Find where the given text appears and provide that cell's center as (x, y) coordinate. 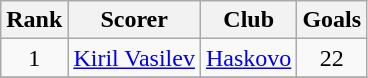
22 (332, 58)
Club (248, 20)
Scorer (134, 20)
Rank (34, 20)
Goals (332, 20)
1 (34, 58)
Kiril Vasilev (134, 58)
Haskovo (248, 58)
